Capture the cell that displays the provided text and extract its (X, Y) central coordinate. 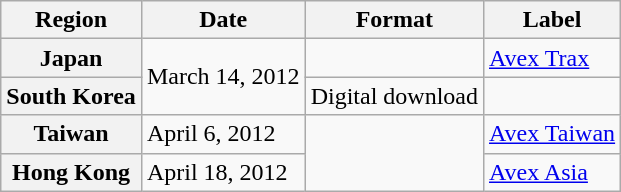
South Korea (72, 96)
Digital download (394, 96)
Avex Asia (552, 172)
Format (394, 20)
Label (552, 20)
Avex Taiwan (552, 134)
Hong Kong (72, 172)
Japan (72, 58)
Date (223, 20)
March 14, 2012 (223, 77)
April 6, 2012 (223, 134)
Avex Trax (552, 58)
Region (72, 20)
Taiwan (72, 134)
April 18, 2012 (223, 172)
